Find where the given text appears and provide that cell's center as (X, Y) coordinate. 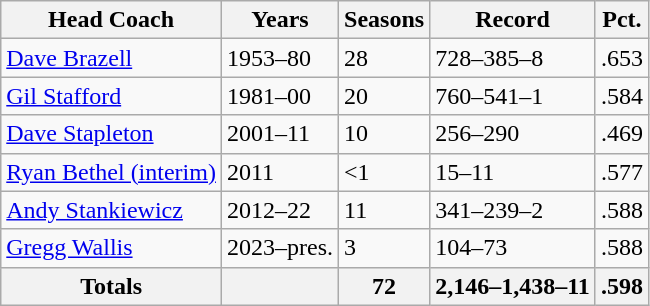
256–290 (513, 134)
15–11 (513, 172)
3 (384, 248)
20 (384, 96)
Seasons (384, 20)
2023–pres. (280, 248)
10 (384, 134)
.598 (622, 286)
2,146–1,438–11 (513, 286)
Gregg Wallis (112, 248)
760–541–1 (513, 96)
Ryan Bethel (interim) (112, 172)
Pct. (622, 20)
2001–11 (280, 134)
341–239–2 (513, 210)
.584 (622, 96)
72 (384, 286)
<1 (384, 172)
Dave Stapleton (112, 134)
Gil Stafford (112, 96)
28 (384, 58)
1981–00 (280, 96)
Dave Brazell (112, 58)
11 (384, 210)
2012–22 (280, 210)
1953–80 (280, 58)
728–385–8 (513, 58)
Totals (112, 286)
Years (280, 20)
.577 (622, 172)
.469 (622, 134)
Head Coach (112, 20)
Andy Stankiewicz (112, 210)
2011 (280, 172)
.653 (622, 58)
104–73 (513, 248)
Record (513, 20)
